From the cell containing the given text, extract its center point as (x, y) coordinate. 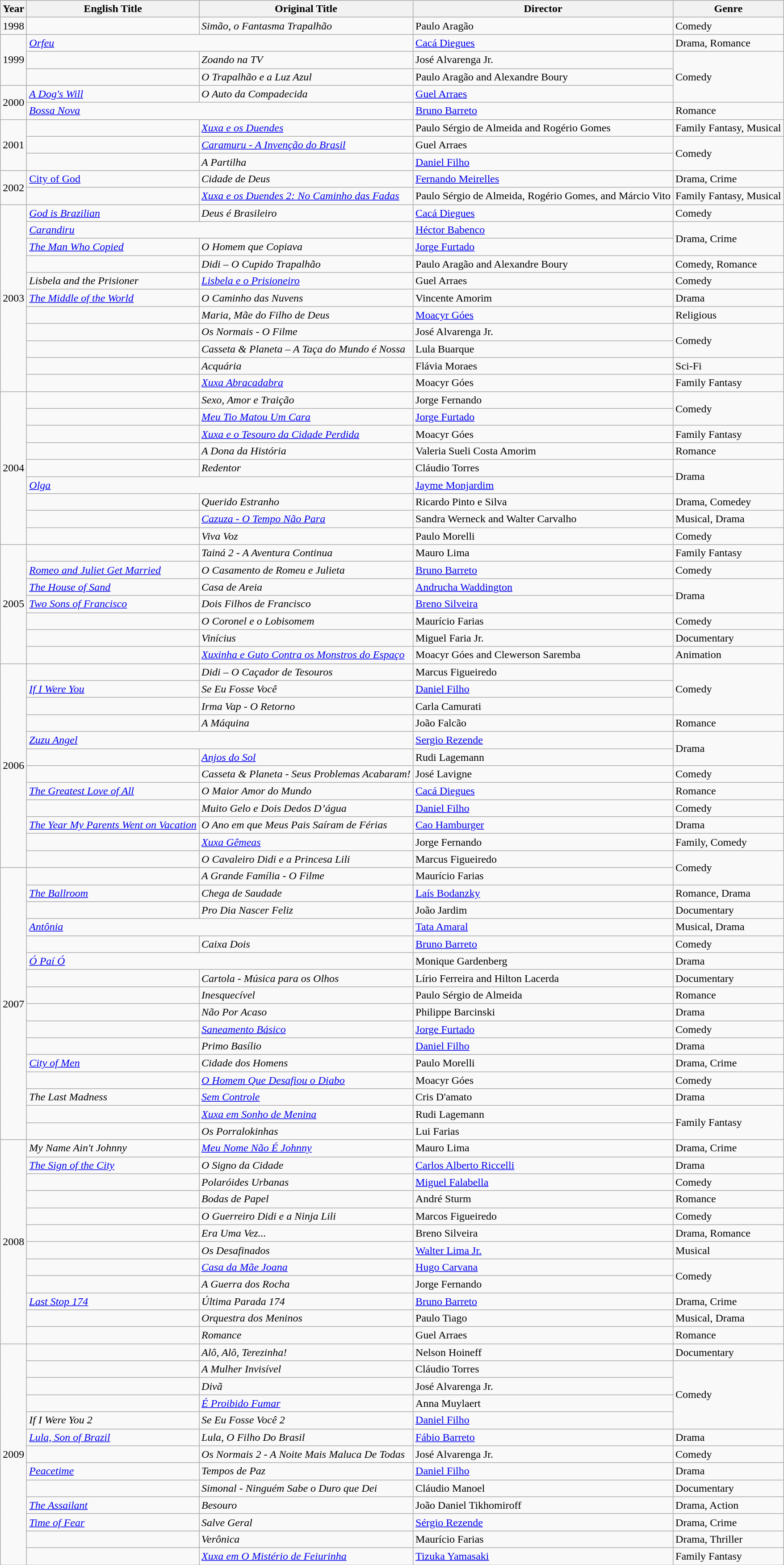
Paulo Aragão (543, 26)
Tainá 2 - A Aventura Continua (306, 553)
Cláudio Manoel (543, 1488)
Caixa Dois (306, 944)
Orfeu (220, 43)
Saneamento Básico (306, 1029)
Casa de Areia (306, 587)
Miguel Faria Jr. (543, 638)
O Casamento de Romeu e Julieta (306, 570)
André Sturm (543, 1199)
Querido Estranho (306, 502)
Inesquecível (306, 995)
O Ano em que Meus Pais Saíram de Férias (306, 825)
Lírio Ferreira and Hilton Lacerda (543, 978)
A Grande Família - O Filme (306, 876)
O Homem que Copiava (306, 247)
Polaróides Urbanas (306, 1182)
Walter Lima Jr. (543, 1250)
Cidade dos Homens (306, 1063)
Chega de Saudade (306, 893)
Fernando Meirelles (543, 179)
Lui Farias (543, 1131)
Philippe Barcinski (543, 1012)
1998 (13, 26)
My Name Ain't Johnny (113, 1148)
Paulo Sérgio de Almeida, Rogério Gomes, and Márcio Vito (543, 196)
City of God (113, 179)
Cris D'amato (543, 1097)
Carlos Alberto Riccelli (543, 1165)
Última Parada 174 (306, 1301)
Os Desafinados (306, 1250)
Cartola - Música para os Olhos (306, 978)
Director (543, 9)
Andrucha Waddington (543, 587)
Acquária (306, 366)
The Year My Parents Went on Vacation (113, 825)
O Cavaleiro Didi e a Princesa Lili (306, 859)
2009 (13, 1455)
O Caminho das Nuvens (306, 298)
2004 (13, 468)
Sandra Werneck and Walter Carvalho (543, 519)
Didi – O Cupido Trapalhão (306, 264)
João Jardim (543, 910)
City of Men (113, 1063)
Xuxa em Sonho de Menina (306, 1114)
Original Title (306, 9)
Maria, Mãe do Filho de Deus (306, 315)
Laís Bodanzky (543, 893)
Divã (306, 1386)
Jayme Monjardim (543, 485)
Casseta & Planeta - Seus Problemas Acabaram! (306, 774)
Muito Gelo e Dois Dedos D’água (306, 808)
Moacyr Góes and Clewerson Saremba (543, 655)
Salve Geral (306, 1522)
Musical (729, 1250)
Anjos do Sol (306, 757)
Hugo Carvana (543, 1267)
Bodas de Papel (306, 1199)
Se Eu Fosse Você 2 (306, 1420)
O Guerreiro Didi e a Ninja Lili (306, 1216)
João Daniel Tikhomiroff (543, 1505)
Monique Gardenberg (543, 961)
Paulo Tiago (543, 1318)
Sci-Fi (729, 366)
Xuxa Abracadabra (306, 383)
Vinícius (306, 638)
Genre (729, 9)
Lula, O Filho Do Brasil (306, 1437)
Sergio Rezende (543, 740)
The Last Madness (113, 1097)
Simão, o Fantasma Trapalhão (306, 26)
Fábio Barreto (543, 1437)
Pro Dia Nascer Feliz (306, 910)
A Partilha (306, 162)
Caramuru - A Invenção do Brasil (306, 145)
Animation (729, 655)
Vincente Amorim (543, 298)
Cidade de Deus (306, 179)
The Assailant (113, 1505)
Lula Buarque (543, 349)
Valeria Sueli Costa Amorim (543, 451)
The House of Sand (113, 587)
Xuxa em O Mistério de Feiurinha (306, 1556)
Drama, Action (729, 1505)
Os Porralokinhas (306, 1131)
English Title (113, 9)
Religious (729, 315)
A Dona da História (306, 451)
José Lavigne (543, 774)
Primo Basílio (306, 1046)
Ricardo Pinto e Silva (543, 502)
Cao Hamburger (543, 825)
2000 (13, 102)
O Auto da Compadecida (306, 94)
Drama, Thriller (729, 1539)
Miguel Falabella (543, 1182)
Os Normais - O Filme (306, 332)
Orquestra dos Meninos (306, 1318)
Sem Controle (306, 1097)
Meu Nome Não É Johnny (306, 1148)
The Ballroom (113, 893)
Olga (220, 485)
Comedy, Romance (729, 264)
Não Por Acaso (306, 1012)
2002 (13, 187)
Tizuka Yamasaki (543, 1556)
Os Normais 2 - A Noite Mais Maluca De Todas (306, 1454)
Redentor (306, 468)
2007 (13, 1003)
Sexo, Amor e Traição (306, 400)
Bossa Nova (220, 111)
O Homem Que Desafiou o Diabo (306, 1080)
A Guerra dos Rocha (306, 1284)
The Man Who Copied (113, 247)
Casseta & Planeta – A Taça do Mundo é Nossa (306, 349)
Era Uma Vez... (306, 1233)
Héctor Babenco (543, 230)
Time of Fear (113, 1522)
The Greatest Love of All (113, 791)
O Signo da Cidade (306, 1165)
Zoando na TV (306, 60)
Lula, Son of Brazil (113, 1437)
Ó Paí Ó (220, 961)
Carandiru (220, 230)
A Dog's Will (113, 94)
Alô, Alô, Terezinha! (306, 1352)
Last Stop 174 (113, 1301)
Didi – O Caçador de Tesouros (306, 672)
Besouro (306, 1505)
If I Were You 2 (113, 1420)
Tata Amaral (543, 927)
Se Eu Fosse Você (306, 689)
O Trapalhão e a Luz Azul (306, 77)
A Mulher Invisível (306, 1369)
Sérgio Rezende (543, 1522)
Xuxinha e Guto Contra os Monstros do Espaço (306, 655)
A Máquina (306, 723)
2006 (13, 766)
Nelson Hoineff (543, 1352)
Xuxa e os Duendes 2: No Caminho das Fadas (306, 196)
Lisbela and the Prisioner (113, 281)
Xuxa e os Duendes (306, 128)
Family, Comedy (729, 842)
Marcos Figueiredo (543, 1216)
Casa da Mãe Joana (306, 1267)
Paulo Sérgio de Almeida and Rogério Gomes (543, 128)
O Coronel e o Lobisomem (306, 621)
Lisbela e o Prisioneiro (306, 281)
Peacetime (113, 1471)
João Falcão (543, 723)
Romeo and Juliet Get Married (113, 570)
É Proibido Fumar (306, 1403)
2001 (13, 145)
2008 (13, 1242)
Simonal - Ninguém Sabe o Duro que Dei (306, 1488)
O Maior Amor do Mundo (306, 791)
If I Were You (113, 689)
Xuxa Gêmeas (306, 842)
2005 (13, 604)
2003 (13, 298)
Paulo Sérgio de Almeida (543, 995)
Year (13, 9)
Meu Tio Matou Um Cara (306, 417)
Antônia (220, 927)
Verônica (306, 1539)
Viva Voz (306, 536)
1999 (13, 60)
The Middle of the World (113, 298)
Irma Vap - O Retorno (306, 706)
Carla Camurati (543, 706)
God is Brazilian (113, 213)
Anna Muylaert (543, 1403)
Zuzu Angel (220, 740)
Xuxa e o Tesouro da Cidade Perdida (306, 434)
Two Sons of Francisco (113, 604)
Cazuza - O Tempo Não Para (306, 519)
Tempos de Paz (306, 1471)
Dois Filhos de Francisco (306, 604)
Romance, Drama (729, 893)
The Sign of the City (113, 1165)
Flávia Moraes (543, 366)
Drama, Comedey (729, 502)
Deus é Brasileiro (306, 213)
